Identify which cell holds the provided text, then report its [X, Y] central coordinate. 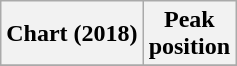
Chart (2018) [72, 34]
Peak position [189, 34]
